Determine the [x, y] coordinate at the center of the cell enclosing the given text.  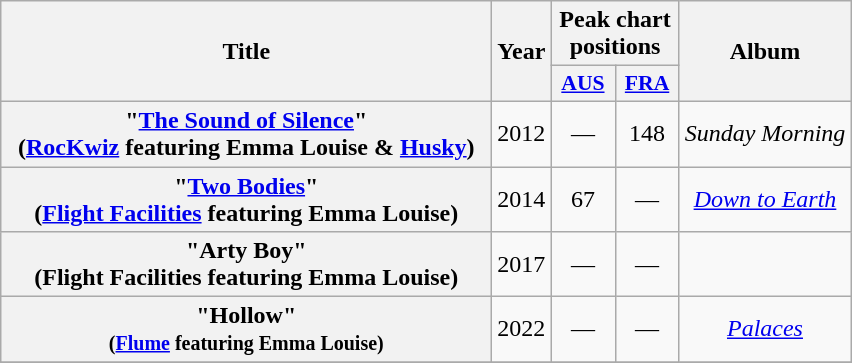
Year [522, 52]
2017 [522, 264]
FRA [647, 84]
AUS [583, 84]
"The Sound of Silence"(RocKwiz featuring Emma Louise & Husky) [246, 134]
Peak chart positions [615, 34]
67 [583, 198]
2022 [522, 330]
"Hollow"(Flume featuring Emma Louise) [246, 330]
Title [246, 52]
Down to Earth [765, 198]
"Arty Boy"(Flight Facilities featuring Emma Louise) [246, 264]
"Two Bodies"(Flight Facilities featuring Emma Louise) [246, 198]
Sunday Morning [765, 134]
Album [765, 52]
2012 [522, 134]
2014 [522, 198]
Palaces [765, 330]
148 [647, 134]
